Search for the cell housing the specified text and yield its [X, Y] center coordinate. 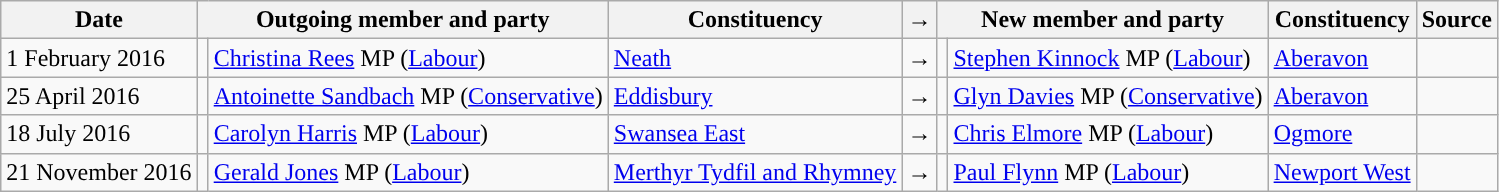
Paul Flynn MP (Labour) [1108, 172]
Outgoing member and party [402, 20]
Carolyn Harris MP (Labour) [408, 134]
Date [99, 20]
Gerald Jones MP (Labour) [408, 172]
Christina Rees MP (Labour) [408, 58]
Stephen Kinnock MP (Labour) [1108, 58]
Eddisbury [755, 96]
Chris Elmore MP (Labour) [1108, 134]
Newport West [1342, 172]
Neath [755, 58]
New member and party [1102, 20]
18 July 2016 [99, 134]
21 November 2016 [99, 172]
25 April 2016 [99, 96]
Ogmore [1342, 134]
Swansea East [755, 134]
Antoinette Sandbach MP (Conservative) [408, 96]
Merthyr Tydfil and Rhymney [755, 172]
Source [1456, 20]
Glyn Davies MP (Conservative) [1108, 96]
1 February 2016 [99, 58]
